Scan for the cell matching the given text and deliver its (x, y) coordinate at center. 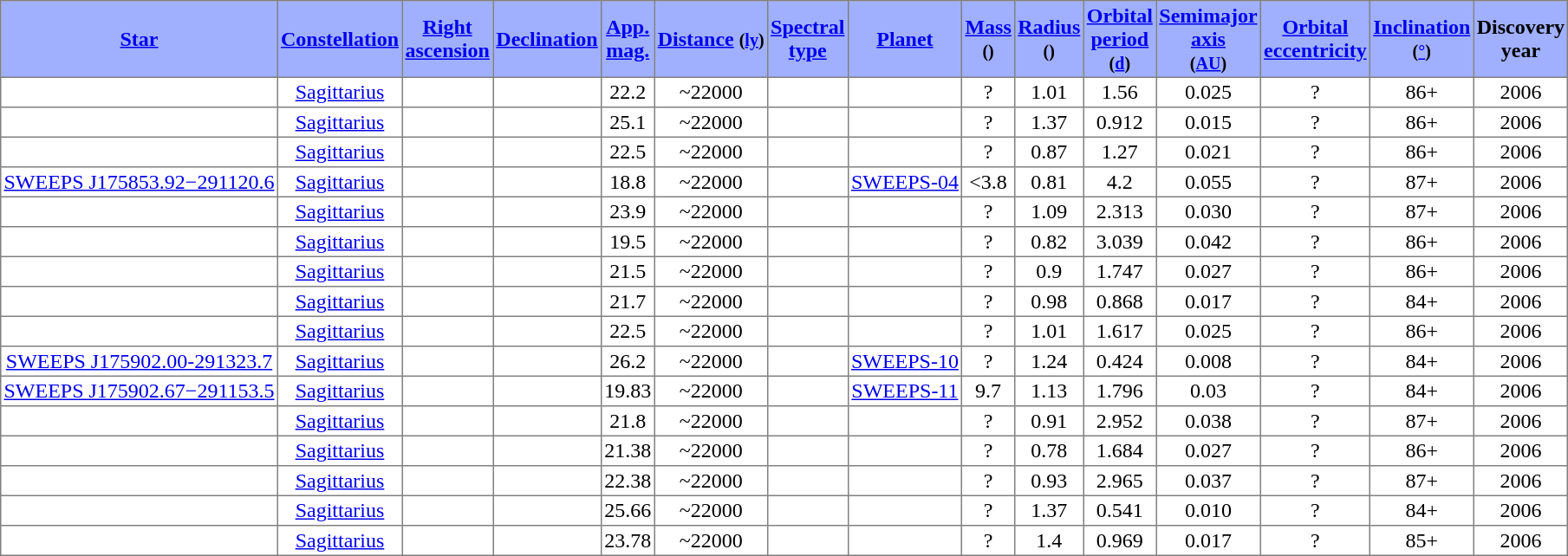
26.2 (628, 361)
22.38 (628, 481)
SWEEPS J175853.92−291120.6 (140, 182)
Orbitaleccentricity (1315, 39)
Radius() (1050, 39)
19.5 (628, 242)
2.965 (1120, 481)
SWEEPS-11 (905, 391)
Star (140, 39)
25.1 (628, 122)
App.mag. (628, 39)
1.4 (1050, 540)
Orbitalperiod(d) (1120, 39)
3.039 (1120, 242)
Inclination(°) (1422, 39)
0.030 (1208, 211)
4.2 (1120, 182)
0.037 (1208, 481)
Declination (548, 39)
22.2 (628, 92)
1.617 (1120, 331)
1.09 (1050, 211)
<3.8 (988, 182)
0.010 (1208, 510)
21.8 (628, 421)
Mass() (988, 39)
1.56 (1120, 92)
1.24 (1050, 361)
Planet (905, 39)
0.98 (1050, 301)
0.9 (1050, 271)
25.66 (628, 510)
1.13 (1050, 391)
SWEEPS J175902.67−291153.5 (140, 391)
19.83 (628, 391)
Spectraltype (808, 39)
SWEEPS-04 (905, 182)
0.008 (1208, 361)
Constellation (340, 39)
0.021 (1208, 152)
Rightascension (447, 39)
0.91 (1050, 421)
SWEEPS J175902.00-291323.7 (140, 361)
0.042 (1208, 242)
21.7 (628, 301)
2.313 (1120, 211)
Discoveryyear (1520, 39)
18.8 (628, 182)
0.038 (1208, 421)
0.03 (1208, 391)
0.055 (1208, 182)
85+ (1422, 540)
SWEEPS-10 (905, 361)
0.541 (1120, 510)
1.684 (1120, 450)
0.868 (1120, 301)
23.9 (628, 211)
0.969 (1120, 540)
23.78 (628, 540)
0.82 (1050, 242)
0.93 (1050, 481)
0.912 (1120, 122)
1.796 (1120, 391)
0.424 (1120, 361)
0.87 (1050, 152)
2.952 (1120, 421)
0.015 (1208, 122)
Distance (ly) (711, 39)
9.7 (988, 391)
0.81 (1050, 182)
1.747 (1120, 271)
0.78 (1050, 450)
Semimajoraxis(AU) (1208, 39)
1.27 (1120, 152)
21.5 (628, 271)
21.38 (628, 450)
